Return (X, Y) of the center of cell containing provided text 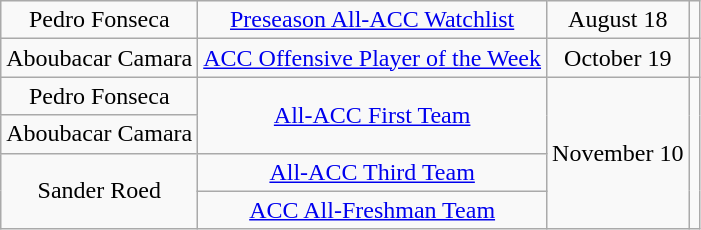
ACC All-Freshman Team (372, 210)
August 18 (618, 20)
All-ACC Third Team (372, 172)
Sander Roed (100, 191)
November 10 (618, 153)
October 19 (618, 58)
ACC Offensive Player of the Week (372, 58)
All-ACC First Team (372, 115)
Preseason All-ACC Watchlist (372, 20)
